Return [x, y] of the center of cell containing provided text 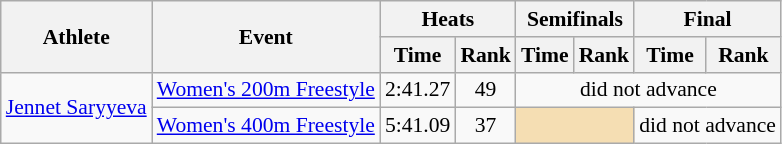
2:41.27 [418, 90]
Event [266, 36]
Jennet Saryyeva [76, 108]
5:41.09 [418, 126]
Final [708, 19]
37 [486, 126]
Semifinals [575, 19]
Women's 400m Freestyle [266, 126]
Heats [448, 19]
49 [486, 90]
Women's 200m Freestyle [266, 90]
Athlete [76, 36]
